Pinpoint the cell where the given text exists, returning its (x, y) midpoint coordinate. 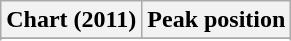
Chart (2011) (72, 20)
Peak position (216, 20)
